Capture the cell that displays the provided text and extract its [X, Y] central coordinate. 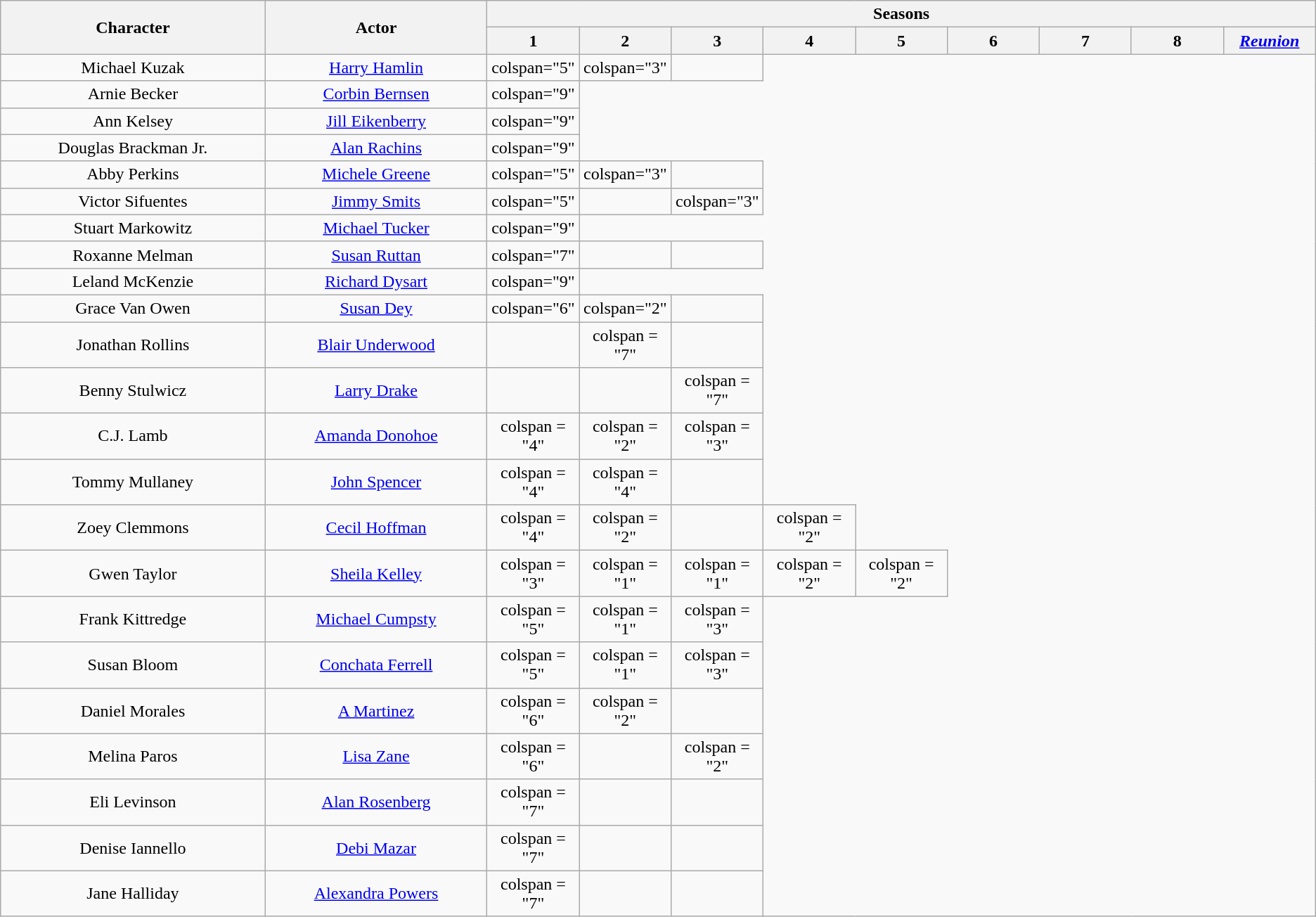
Debi Mazar [376, 848]
Arnie Becker [133, 94]
Abby Perkins [133, 174]
Jane Halliday [133, 893]
A Martinez [376, 710]
4 [810, 41]
Reunion [1270, 41]
Cecil Hoffman [376, 527]
Stuart Markowitz [133, 228]
Alexandra Powers [376, 893]
Seasons [901, 14]
Conchata Ferrell [376, 665]
Denise Iannello [133, 848]
Roxanne Melman [133, 255]
Michael Tucker [376, 228]
colspan="2" [626, 308]
Victor Sifuentes [133, 201]
Amanda Donohoe [376, 436]
7 [1085, 41]
Actor [376, 27]
Michael Cumpsty [376, 619]
Susan Ruttan [376, 255]
C.J. Lamb [133, 436]
Melina Paros [133, 757]
Jonathan Rollins [133, 345]
1 [533, 41]
5 [901, 41]
Susan Dey [376, 308]
Ann Kelsey [133, 121]
Tommy Mullaney [133, 482]
Sheila Kelley [376, 574]
Eli Levinson [133, 802]
Larry Drake [376, 391]
Lisa Zane [376, 757]
John Spencer [376, 482]
3 [717, 41]
Michael Kuzak [133, 68]
Leland McKenzie [133, 281]
8 [1177, 41]
Frank Kittredge [133, 619]
Zoey Clemmons [133, 527]
colspan="6" [533, 308]
Michele Greene [376, 174]
Jimmy Smits [376, 201]
Daniel Morales [133, 710]
Alan Rachins [376, 148]
Grace Van Owen [133, 308]
2 [626, 41]
Benny Stulwicz [133, 391]
Character [133, 27]
Douglas Brackman Jr. [133, 148]
Corbin Bernsen [376, 94]
Blair Underwood [376, 345]
6 [994, 41]
Susan Bloom [133, 665]
colspan="7" [533, 255]
Alan Rosenberg [376, 802]
Richard Dysart [376, 281]
Harry Hamlin [376, 68]
Jill Eikenberry [376, 121]
Gwen Taylor [133, 574]
